Output the [x, y] coordinate of the center of the cell containing the given text.  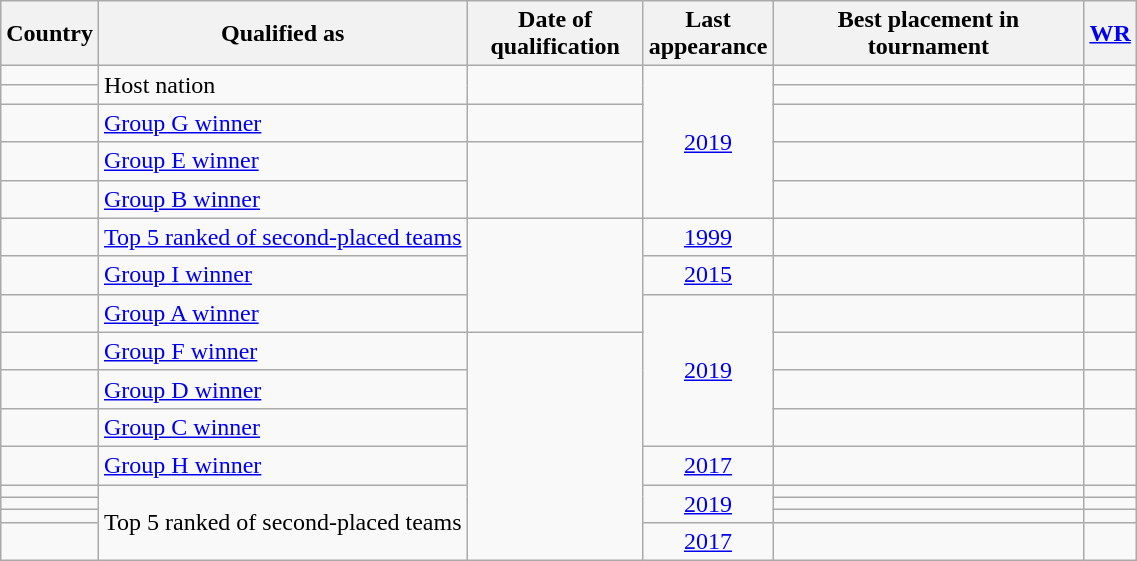
Country [50, 34]
Date of qualification [555, 34]
1999 [708, 237]
Group H winner [282, 465]
Group F winner [282, 351]
Group G winner [282, 123]
Group I winner [282, 275]
WR [1110, 34]
2015 [708, 275]
Qualified as [282, 34]
Best placement in tournament [928, 34]
Group A winner [282, 313]
Group E winner [282, 161]
Host nation [282, 85]
Last appearance [708, 34]
Group D winner [282, 389]
Group B winner [282, 199]
Group C winner [282, 427]
